Scan for the cell matching the given text and deliver its [X, Y] coordinate at center. 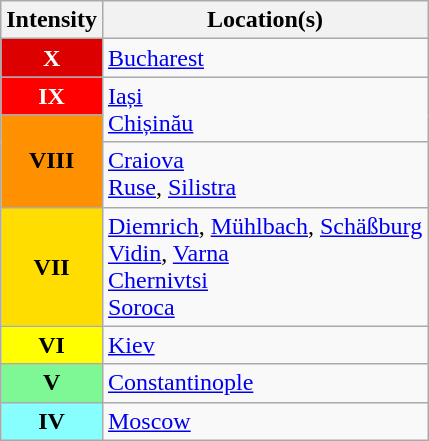
Moscow [264, 421]
Diemrich, Mühlbach, Schäßburg Vidin, Varna Chernivtsi Soroca [264, 266]
VI [52, 345]
IV [52, 421]
VIII [52, 161]
V [52, 383]
Kiev [264, 345]
Craiova Ruse, Silistra [264, 174]
Iași Chișinău [264, 110]
Intensity [52, 20]
Bucharest [264, 58]
IX [52, 96]
X [52, 58]
Location(s) [264, 20]
VII [52, 266]
Constantinople [264, 383]
